Capture the cell that displays the provided text and extract its (X, Y) central coordinate. 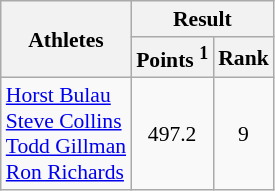
Athletes (66, 40)
Horst BulauSteve CollinsTodd GillmanRon Richards (66, 134)
Rank (244, 58)
9 (244, 134)
Result (202, 19)
Points 1 (172, 58)
497.2 (172, 134)
